For the text-containing cell, return its midpoint in (X, Y) coordinate format. 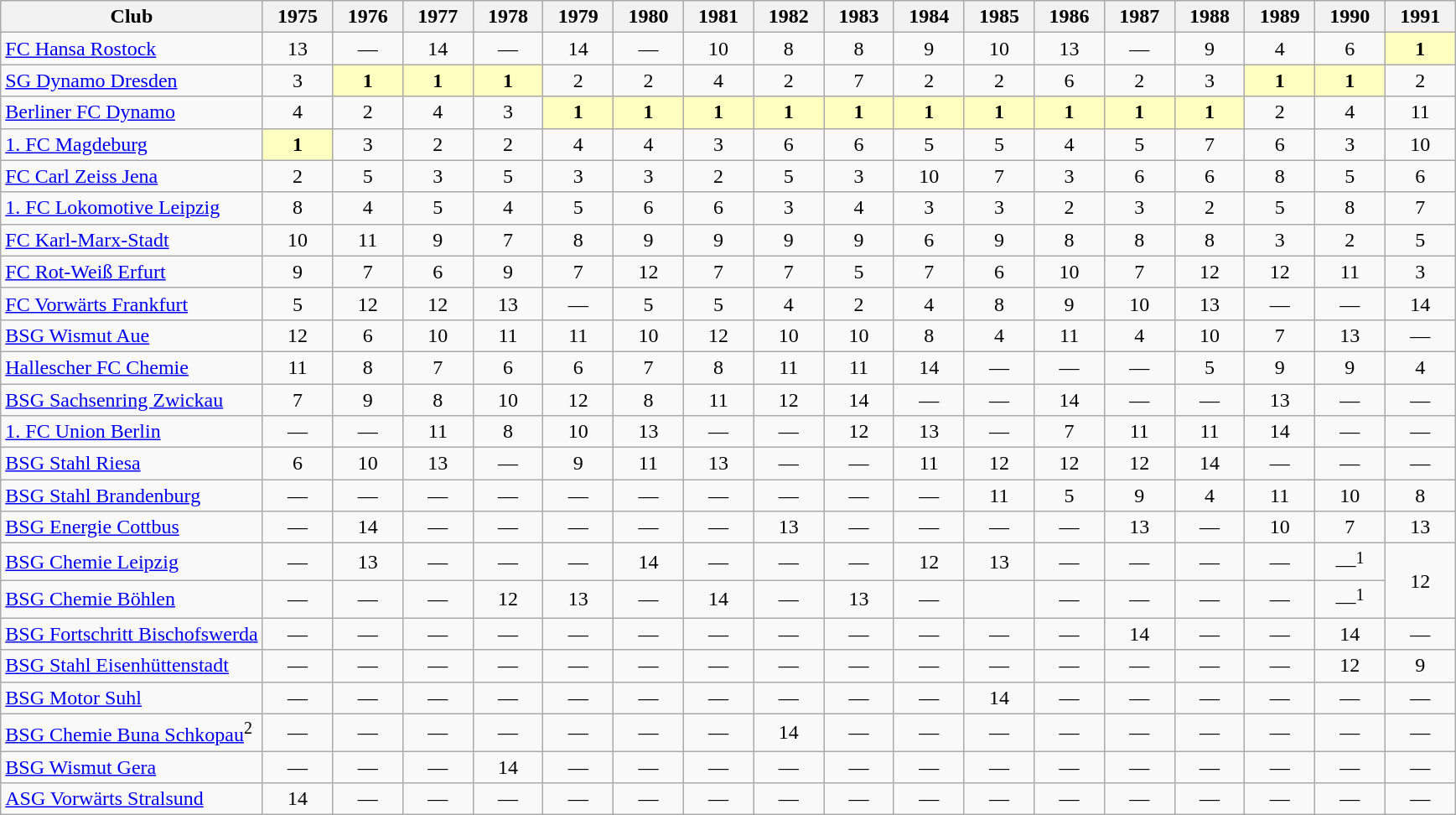
1975 (298, 17)
1991 (1420, 17)
FC Vorwärts Frankfurt (132, 304)
BSG Chemie Leipzig (132, 562)
1978 (508, 17)
BSG Energie Cottbus (132, 527)
1985 (999, 17)
1977 (438, 17)
1. FC Union Berlin (132, 432)
1. FC Lokomotive Leipzig (132, 208)
Berliner FC Dynamo (132, 112)
BSG Sachsenring Zwickau (132, 400)
BSG Wismut Aue (132, 335)
1. FC Magdeburg (132, 144)
BSG Motor Suhl (132, 698)
1984 (929, 17)
1989 (1280, 17)
BSG Stahl Riesa (132, 464)
BSG Fortschritt Bischofswerda (132, 634)
1981 (718, 17)
1979 (578, 17)
ASG Vorwärts Stralsund (132, 799)
1976 (368, 17)
BSG Chemie Böhlen (132, 599)
1986 (1070, 17)
BSG Stahl Brandenburg (132, 496)
FC Rot-Weiß Erfurt (132, 272)
Club (132, 17)
1982 (789, 17)
Hallescher FC Chemie (132, 367)
1980 (649, 17)
BSG Stahl Eisenhüttenstadt (132, 666)
1988 (1210, 17)
BSG Wismut Gera (132, 767)
FC Hansa Rostock (132, 49)
1987 (1139, 17)
SG Dynamo Dresden (132, 80)
1990 (1350, 17)
1983 (859, 17)
BSG Chemie Buna Schkopau2 (132, 733)
FC Karl-Marx-Stadt (132, 240)
FC Carl Zeiss Jena (132, 176)
